From the cell containing the given text, extract its center point as (x, y) coordinate. 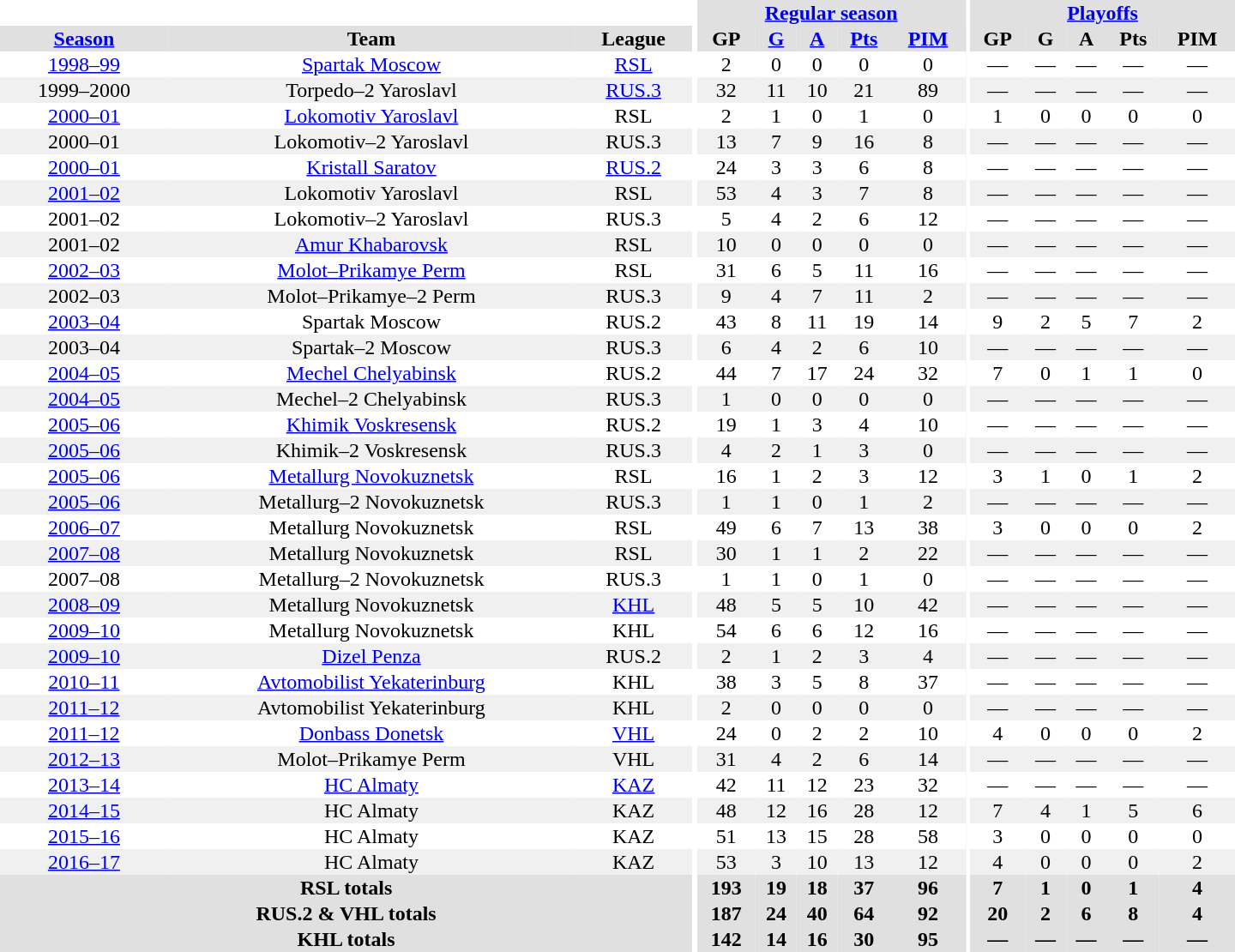
Team (371, 39)
2016–17 (84, 862)
KHL totals (346, 939)
Molot–Prikamye–2 Perm (371, 296)
92 (928, 913)
20 (997, 913)
Kristall Saratov (371, 167)
Spartak–2 Moscow (371, 347)
49 (726, 527)
Dizel Penza (371, 656)
17 (817, 373)
2008–09 (84, 605)
89 (928, 90)
95 (928, 939)
18 (817, 888)
2015–16 (84, 836)
Torpedo–2 Yaroslavl (371, 90)
15 (817, 836)
Khimik Voskresensk (371, 425)
Mechel Chelyabinsk (371, 373)
1999–2000 (84, 90)
RUS.2 & VHL totals (346, 913)
Playoffs (1103, 13)
2012–13 (84, 759)
Amur Khabarovsk (371, 244)
Regular season (830, 13)
40 (817, 913)
RSL totals (346, 888)
187 (726, 913)
54 (726, 630)
Donbass Donetsk (371, 733)
2014–15 (84, 810)
23 (864, 785)
44 (726, 373)
96 (928, 888)
64 (864, 913)
193 (726, 888)
League (633, 39)
21 (864, 90)
2006–07 (84, 527)
1998–99 (84, 64)
51 (726, 836)
142 (726, 939)
Mechel–2 Chelyabinsk (371, 399)
Khimik–2 Voskresensk (371, 450)
Season (84, 39)
43 (726, 322)
2013–14 (84, 785)
22 (928, 553)
58 (928, 836)
2010–11 (84, 682)
